Provide the [x, y] coordinate of the cell's center where the given text is located.  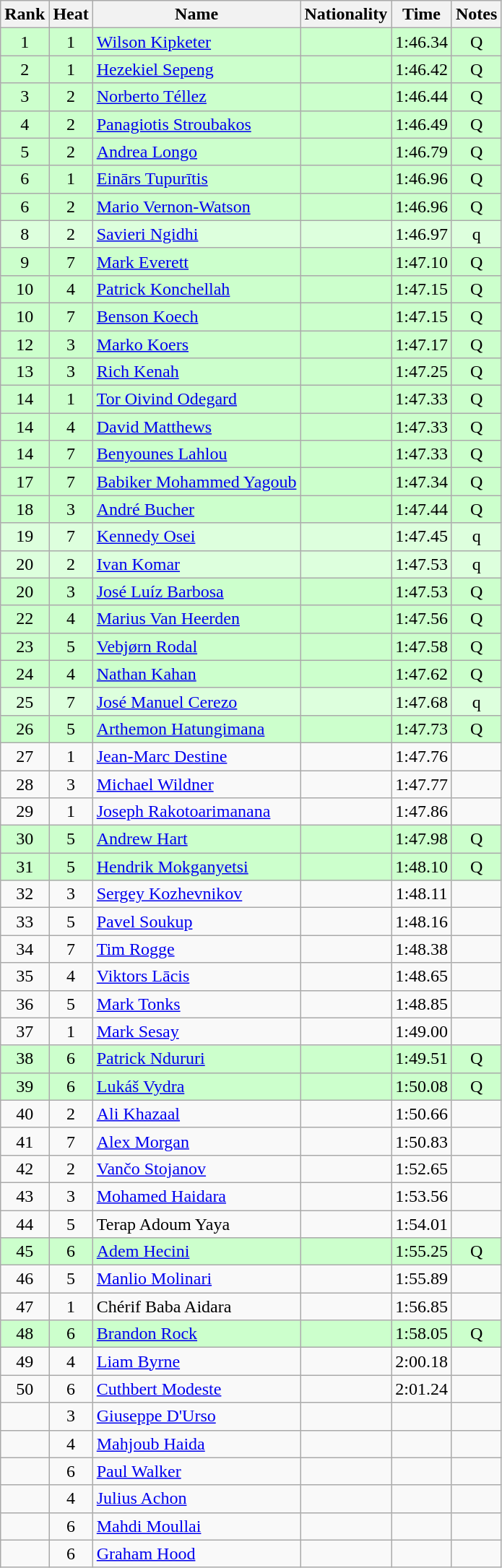
1:54.01 [422, 1224]
Mario Vernon-Watson [196, 207]
8 [25, 234]
Julius Achon [196, 1499]
Tim Rogge [196, 949]
Terap Adoum Yaya [196, 1224]
Paul Walker [196, 1471]
49 [25, 1361]
9 [25, 261]
Mohamed Haidara [196, 1196]
44 [25, 1224]
1:47.76 [422, 756]
1:47.86 [422, 812]
Wilson Kipketer [196, 42]
Mahdi Moullai [196, 1526]
Ivan Komar [196, 564]
Graham Hood [196, 1554]
José Luíz Barbosa [196, 592]
1:46.44 [422, 97]
12 [25, 345]
Mark Tonks [196, 1004]
Vančo Stojanov [196, 1169]
1:53.56 [422, 1196]
1:47.56 [422, 619]
1:56.85 [422, 1307]
33 [25, 922]
31 [25, 867]
Benyounes Lahlou [196, 454]
Rich Kenah [196, 372]
Mark Everett [196, 261]
35 [25, 976]
1:48.65 [422, 976]
Michael Wildner [196, 784]
1:47.10 [422, 261]
Marius Van Heerden [196, 619]
45 [25, 1252]
José Manuel Cerezo [196, 701]
Lukáš Vydra [196, 1086]
2:00.18 [422, 1361]
23 [25, 646]
1:58.05 [422, 1334]
40 [25, 1114]
Patrick Konchellah [196, 289]
Tor Oivind Odegard [196, 399]
1:46.97 [422, 234]
1:50.83 [422, 1141]
32 [25, 894]
Joseph Rakotoarimanana [196, 812]
Mahjoub Haida [196, 1444]
1:46.79 [422, 152]
1:47.44 [422, 509]
Rank [25, 14]
Hendrik Mokganyetsi [196, 867]
1:48.85 [422, 1004]
Name [196, 14]
36 [25, 1004]
Ali Khazaal [196, 1114]
Jean-Marc Destine [196, 756]
29 [25, 812]
22 [25, 619]
Time [422, 14]
17 [25, 482]
Notes [476, 14]
Savieri Ngidhi [196, 234]
46 [25, 1279]
34 [25, 949]
Mark Sesay [196, 1031]
Alex Morgan [196, 1141]
1:47.58 [422, 646]
1:47.62 [422, 674]
Pavel Soukup [196, 922]
39 [25, 1086]
Chérif Baba Aidara [196, 1307]
Nationality [346, 14]
Giuseppe D'Urso [196, 1416]
1:47.25 [422, 372]
41 [25, 1141]
André Bucher [196, 509]
1:46.42 [422, 69]
47 [25, 1307]
1:55.89 [422, 1279]
Marko Koers [196, 345]
Viktors Lācis [196, 976]
1:47.45 [422, 537]
Cuthbert Modeste [196, 1389]
Heat [71, 14]
42 [25, 1169]
Arthemon Hatungimana [196, 729]
Kennedy Osei [196, 537]
24 [25, 674]
1:47.17 [422, 345]
1:52.65 [422, 1169]
Manlio Molinari [196, 1279]
Andrew Hart [196, 839]
50 [25, 1389]
Panagiotis Stroubakos [196, 124]
30 [25, 839]
Sergey Kozhevnikov [196, 894]
1:47.77 [422, 784]
Andrea Longo [196, 152]
1:47.68 [422, 701]
18 [25, 509]
Vebjørn Rodal [196, 646]
Brandon Rock [196, 1334]
Hezekiel Sepeng [196, 69]
Einārs Tupurītis [196, 179]
1:48.16 [422, 922]
25 [25, 701]
1:48.38 [422, 949]
David Matthews [196, 427]
1:48.11 [422, 894]
Norberto Téllez [196, 97]
1:49.51 [422, 1059]
43 [25, 1196]
1:47.34 [422, 482]
1:46.34 [422, 42]
1:49.00 [422, 1031]
19 [25, 537]
1:55.25 [422, 1252]
1:47.73 [422, 729]
Liam Byrne [196, 1361]
1:47.98 [422, 839]
Benson Koech [196, 316]
38 [25, 1059]
Adem Hecini [196, 1252]
13 [25, 372]
27 [25, 756]
1:46.49 [422, 124]
1:50.08 [422, 1086]
Nathan Kahan [196, 674]
Patrick Ndururi [196, 1059]
37 [25, 1031]
26 [25, 729]
48 [25, 1334]
2:01.24 [422, 1389]
1:48.10 [422, 867]
Babiker Mohammed Yagoub [196, 482]
28 [25, 784]
1:50.66 [422, 1114]
